Capture the cell that displays the provided text and extract its (x, y) central coordinate. 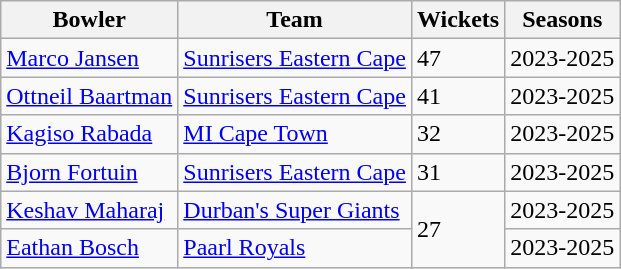
47 (458, 58)
MI Cape Town (295, 134)
32 (458, 134)
Bjorn Fortuin (90, 172)
Ottneil Baartman (90, 96)
Durban's Super Giants (295, 210)
Team (295, 20)
Wickets (458, 20)
Eathan Bosch (90, 248)
Seasons (562, 20)
Bowler (90, 20)
Kagiso Rabada (90, 134)
31 (458, 172)
Paarl Royals (295, 248)
Keshav Maharaj (90, 210)
Marco Jansen (90, 58)
27 (458, 229)
41 (458, 96)
